Return [x, y] of the center of cell containing provided text 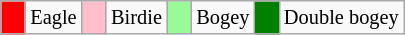
Eagle [53, 17]
Double bogey [342, 17]
Bogey [222, 17]
Birdie [136, 17]
